For the text-containing cell, return its midpoint in [X, Y] coordinate format. 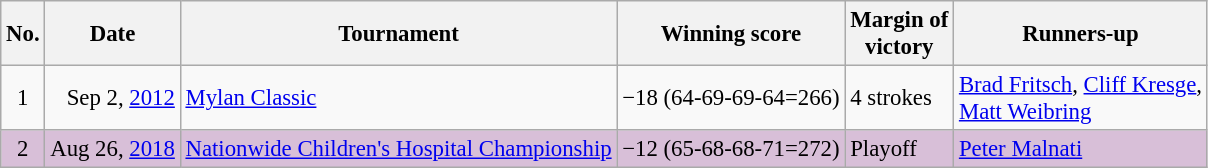
Sep 2, 2012 [112, 98]
No. [23, 34]
−18 (64-69-69-64=266) [731, 98]
Aug 26, 2018 [112, 149]
Margin ofvictory [900, 34]
1 [23, 98]
2 [23, 149]
Tournament [398, 34]
Brad Fritsch, Cliff Kresge, Matt Weibring [1081, 98]
Playoff [900, 149]
Nationwide Children's Hospital Championship [398, 149]
Winning score [731, 34]
4 strokes [900, 98]
−12 (65-68-68-71=272) [731, 149]
Runners-up [1081, 34]
Peter Malnati [1081, 149]
Mylan Classic [398, 98]
Date [112, 34]
